Detect which cell encompasses the target text, then output its (X, Y) center coordinate. 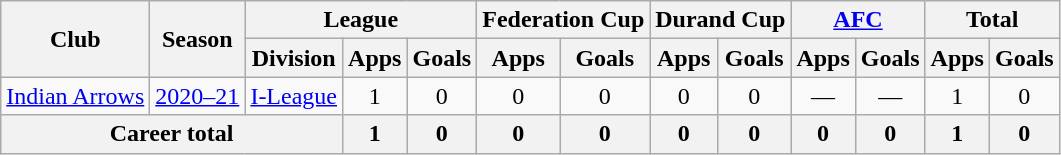
Indian Arrows (76, 96)
AFC (858, 20)
Durand Cup (720, 20)
Season (198, 39)
League (361, 20)
Federation Cup (564, 20)
Total (992, 20)
2020–21 (198, 96)
I-League (294, 96)
Career total (172, 134)
Division (294, 58)
Club (76, 39)
